For the text-containing cell, return its midpoint in (X, Y) coordinate format. 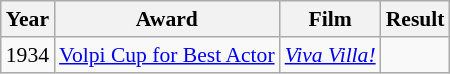
1934 (28, 55)
Award (167, 19)
Result (416, 19)
Film (330, 19)
Viva Villa! (330, 55)
Year (28, 19)
Volpi Cup for Best Actor (167, 55)
